Detect which cell encompasses the target text, then output its [x, y] center coordinate. 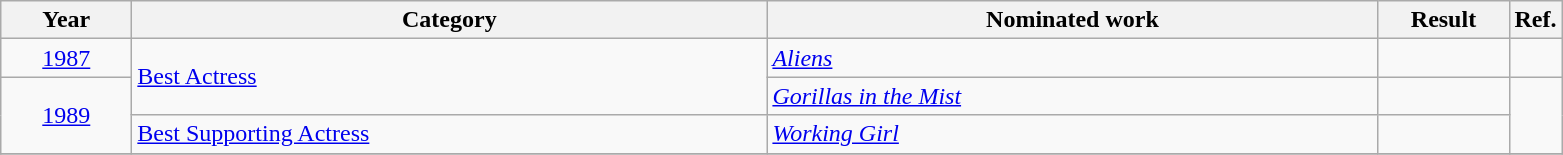
Aliens [1072, 58]
1987 [66, 58]
Gorillas in the Mist [1072, 96]
Nominated work [1072, 20]
Best Actress [450, 77]
Ref. [1536, 20]
1989 [66, 115]
Working Girl [1072, 134]
Best Supporting Actress [450, 134]
Year [66, 20]
Category [450, 20]
Result [1444, 20]
